Extract the (x, y) coordinate from the center of the cell holding the provided text.  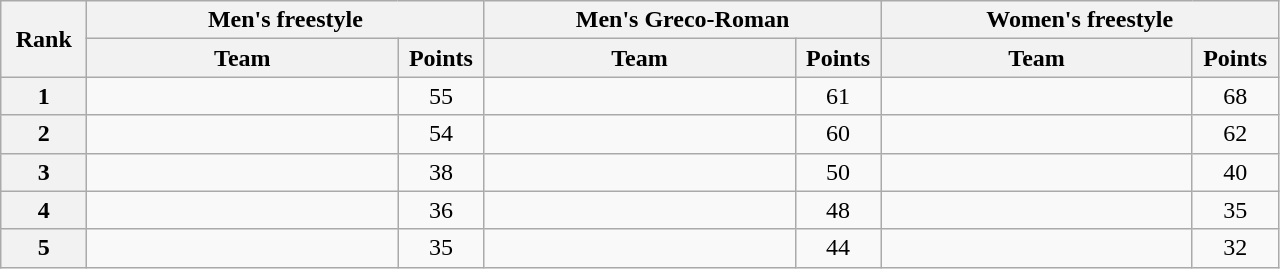
61 (838, 96)
54 (441, 134)
44 (838, 248)
Men's Greco-Roman (682, 20)
5 (44, 248)
48 (838, 210)
32 (1235, 248)
Men's freestyle (286, 20)
68 (1235, 96)
50 (838, 172)
1 (44, 96)
38 (441, 172)
Women's freestyle (1080, 20)
2 (44, 134)
62 (1235, 134)
40 (1235, 172)
60 (838, 134)
36 (441, 210)
3 (44, 172)
4 (44, 210)
Rank (44, 39)
55 (441, 96)
